From the cell containing the given text, extract its center point as (X, Y) coordinate. 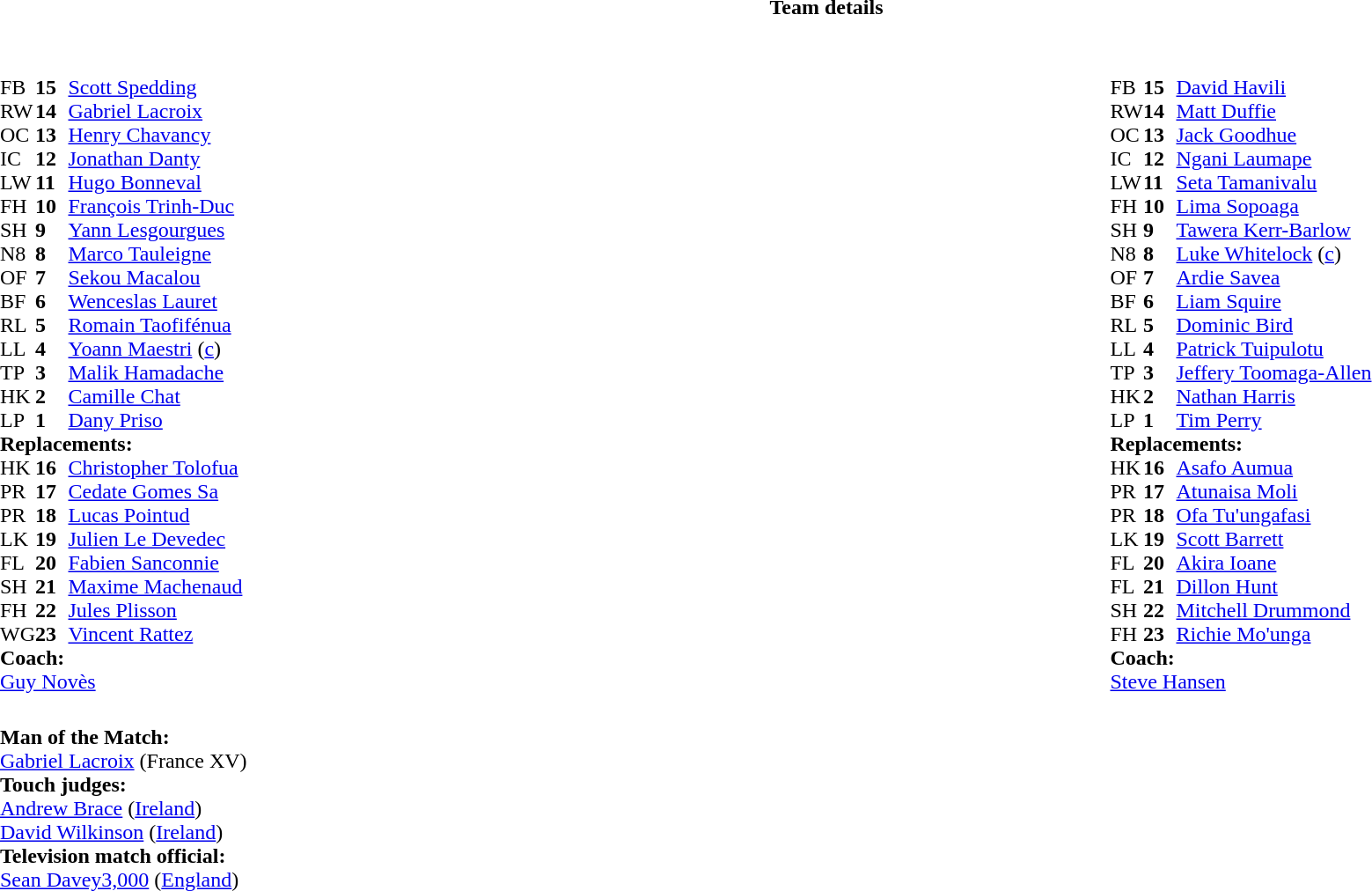
Jonathan Danty (155, 158)
Malik Hamadache (155, 373)
Dany Priso (155, 421)
Sekou Macalou (155, 278)
Vincent Rattez (155, 634)
Liam Squire (1273, 301)
Ngani Laumape (1273, 158)
Marco Tauleigne (155, 254)
Scott Spedding (155, 88)
Jules Plisson (155, 611)
David Havili (1273, 88)
Ofa Tu'ungafasi (1273, 516)
Christopher Tolofua (155, 468)
Hugo Bonneval (155, 183)
Yoann Maestri (c) (155, 349)
Wenceslas Lauret (155, 301)
Lima Sopoaga (1273, 206)
Yann Lesgourgues (155, 231)
Romain Taofifénua (155, 326)
Seta Tamanivalu (1273, 183)
François Trinh-Duc (155, 206)
Tawera Kerr-Barlow (1273, 231)
Jack Goodhue (1273, 136)
Dominic Bird (1273, 326)
Richie Mo'unga (1273, 634)
Patrick Tuipulotu (1273, 349)
Julien Le Devedec (155, 539)
Lucas Pointud (155, 516)
Maxime Machenaud (155, 586)
Henry Chavancy (155, 136)
Dillon Hunt (1273, 586)
Gabriel Lacroix (155, 111)
Luke Whitelock (c) (1273, 254)
Asafo Aumua (1273, 468)
Guy Novès (121, 681)
Mitchell Drummond (1273, 611)
WG (18, 634)
Nathan Harris (1273, 396)
Fabien Sanconnie (155, 563)
Scott Barrett (1273, 539)
Cedate Gomes Sa (155, 491)
Camille Chat (155, 396)
Jeffery Toomaga-Allen (1273, 373)
Tim Perry (1273, 421)
Ardie Savea (1273, 278)
Akira Ioane (1273, 563)
Steve Hansen (1241, 681)
Atunaisa Moli (1273, 491)
Matt Duffie (1273, 111)
